From the cell containing the given text, extract its center point as [x, y] coordinate. 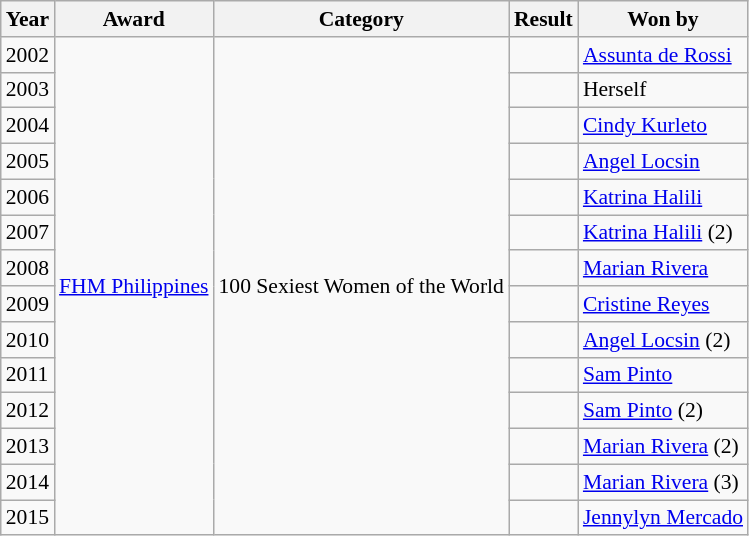
Cristine Reyes [663, 304]
Jennylyn Mercado [663, 518]
Angel Locsin (2) [663, 340]
Marian Rivera [663, 269]
2012 [28, 411]
2011 [28, 375]
2015 [28, 518]
Category [362, 19]
2009 [28, 304]
2004 [28, 126]
Katrina Halili (2) [663, 233]
100 Sexiest Women of the World [362, 286]
Assunta de Rossi [663, 55]
2003 [28, 90]
Marian Rivera (3) [663, 482]
Sam Pinto (2) [663, 411]
Year [28, 19]
Won by [663, 19]
2010 [28, 340]
2006 [28, 197]
2013 [28, 447]
2007 [28, 233]
Cindy Kurleto [663, 126]
Award [134, 19]
Angel Locsin [663, 162]
2005 [28, 162]
Herself [663, 90]
Result [544, 19]
Sam Pinto [663, 375]
2014 [28, 482]
2002 [28, 55]
Marian Rivera (2) [663, 447]
FHM Philippines [134, 286]
2008 [28, 269]
Katrina Halili [663, 197]
